Output the [x, y] coordinate of the center of the cell containing the given text.  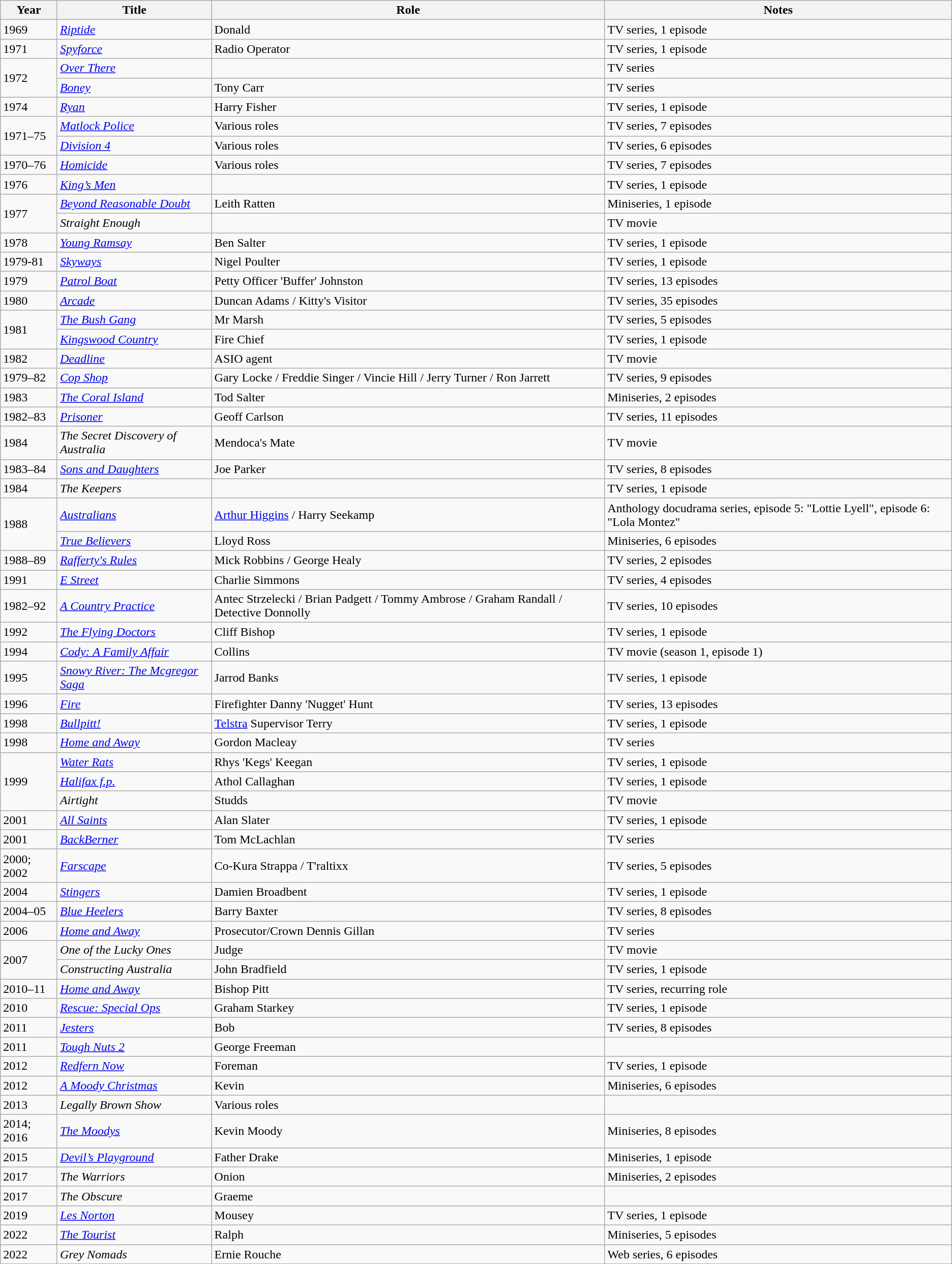
2013 [29, 1105]
True Believers [134, 541]
Tough Nuts 2 [134, 1047]
Web series, 6 episodes [778, 1254]
Redfern Now [134, 1066]
Ernie Rouche [408, 1254]
Barry Baxter [408, 911]
2007 [29, 960]
The Bush Gang [134, 320]
Legally Brown Show [134, 1105]
Spyforce [134, 49]
Airtight [134, 801]
Snowy River: The Mcgregor Saga [134, 678]
1983–84 [29, 469]
Alan Slater [408, 820]
Gordon Macleay [408, 743]
Ralph [408, 1234]
Miniseries, 5 episodes [778, 1234]
Constructing Australia [134, 969]
Beyond Reasonable Doubt [134, 203]
TV series, 4 episodes [778, 579]
Arthur Higgins / Harry Seekamp [408, 515]
Geoff Carlson [408, 417]
Graeme [408, 1196]
Judge [408, 950]
Australians [134, 515]
2004–05 [29, 911]
Father Drake [408, 1157]
1982–92 [29, 606]
1971–75 [29, 136]
1982–83 [29, 417]
Bishop Pitt [408, 989]
Jesters [134, 1027]
Fire Chief [408, 339]
TV series, recurring role [778, 989]
Duncan Adams / Kitty's Visitor [408, 301]
TV series, 6 episodes [778, 145]
1978 [29, 243]
The Moodys [134, 1131]
The Secret Discovery of Australia [134, 443]
Fire [134, 704]
The Flying Doctors [134, 632]
1979-81 [29, 262]
A Moody Christmas [134, 1085]
Skyways [134, 262]
BackBerner [134, 839]
Stingers [134, 892]
Collins [408, 652]
Cody: A Family Affair [134, 652]
John Bradfield [408, 969]
TV series, 11 episodes [778, 417]
2010–11 [29, 989]
1983 [29, 397]
Sons and Daughters [134, 469]
1988 [29, 524]
2004 [29, 892]
1977 [29, 213]
TV movie (season 1, episode 1) [778, 652]
Tom McLachlan [408, 839]
The Warriors [134, 1177]
1969 [29, 30]
A Country Practice [134, 606]
The Keepers [134, 488]
Cliff Bishop [408, 632]
Petty Officer 'Buffer' Johnston [408, 281]
Mendoca's Mate [408, 443]
1999 [29, 781]
Antec Strzelecki / Brian Padgett / Tommy Ambrose / Graham Randall / Detective Donnolly [408, 606]
Grey Nomads [134, 1254]
1972 [29, 78]
Bullpitt! [134, 723]
Farscape [134, 866]
George Freeman [408, 1047]
The Tourist [134, 1234]
Anthology docudrama series, episode 5: "Lottie Lyell", episode 6: "Lola Montez" [778, 515]
Straight Enough [134, 223]
2015 [29, 1157]
1976 [29, 184]
1994 [29, 652]
Rhys 'Kegs' Keegan [408, 762]
1981 [29, 330]
Athol Callaghan [408, 781]
Telstra Supervisor Terry [408, 723]
Cop Shop [134, 378]
TV series, 10 episodes [778, 606]
Bob [408, 1027]
Arcade [134, 301]
Radio Operator [408, 49]
Jarrod Banks [408, 678]
Leith Ratten [408, 203]
One of the Lucky Ones [134, 950]
Homicide [134, 165]
2006 [29, 930]
The Obscure [134, 1196]
Division 4 [134, 145]
Les Norton [134, 1215]
2019 [29, 1215]
Ben Salter [408, 243]
Nigel Poulter [408, 262]
Tony Carr [408, 87]
Matlock Police [134, 126]
Kevin Moody [408, 1131]
1988–89 [29, 560]
Donald [408, 30]
1980 [29, 301]
Water Rats [134, 762]
Boney [134, 87]
Over There [134, 68]
Title [134, 10]
Blue Heelers [134, 911]
ASIO agent [408, 359]
Harry Fisher [408, 107]
Miniseries, 8 episodes [778, 1131]
All Saints [134, 820]
Mr Marsh [408, 320]
Deadline [134, 359]
Lloyd Ross [408, 541]
Young Ramsay [134, 243]
Rafferty's Rules [134, 560]
Graham Starkey [408, 1008]
1971 [29, 49]
Kingswood Country [134, 339]
1995 [29, 678]
Prosecutor/Crown Dennis Gillan [408, 930]
1996 [29, 704]
Patrol Boat [134, 281]
Devil’s Playground [134, 1157]
Kevin [408, 1085]
2000; 2002 [29, 866]
Damien Broadbent [408, 892]
1974 [29, 107]
1992 [29, 632]
1982 [29, 359]
Prisoner [134, 417]
Halifax f.p. [134, 781]
TV series, 2 episodes [778, 560]
1991 [29, 579]
Charlie Simmons [408, 579]
Joe Parker [408, 469]
Year [29, 10]
TV series, 9 episodes [778, 378]
1970–76 [29, 165]
Foreman [408, 1066]
1979 [29, 281]
Mousey [408, 1215]
Notes [778, 10]
Tod Salter [408, 397]
Gary Locke / Freddie Singer / Vincie Hill / Jerry Turner / Ron Jarrett [408, 378]
Onion [408, 1177]
TV series, 35 episodes [778, 301]
Mick Robbins / George Healy [408, 560]
Studds [408, 801]
2010 [29, 1008]
Role [408, 10]
Ryan [134, 107]
Riptide [134, 30]
Co-Kura Strappa / T'raltixx [408, 866]
E Street [134, 579]
2014; 2016 [29, 1131]
Firefighter Danny 'Nugget' Hunt [408, 704]
King’s Men [134, 184]
The Coral Island [134, 397]
Rescue: Special Ops [134, 1008]
1979–82 [29, 378]
